Provide the (x, y) coordinate of the cell's center where the given text is located.  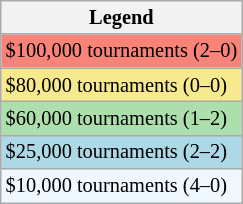
$60,000 tournaments (1–2) (122, 118)
$25,000 tournaments (2–2) (122, 152)
$80,000 tournaments (0–0) (122, 85)
Legend (122, 17)
$100,000 tournaments (2–0) (122, 51)
$10,000 tournaments (4–0) (122, 186)
